Locate the cell with the specified text and output its (X, Y) center coordinate. 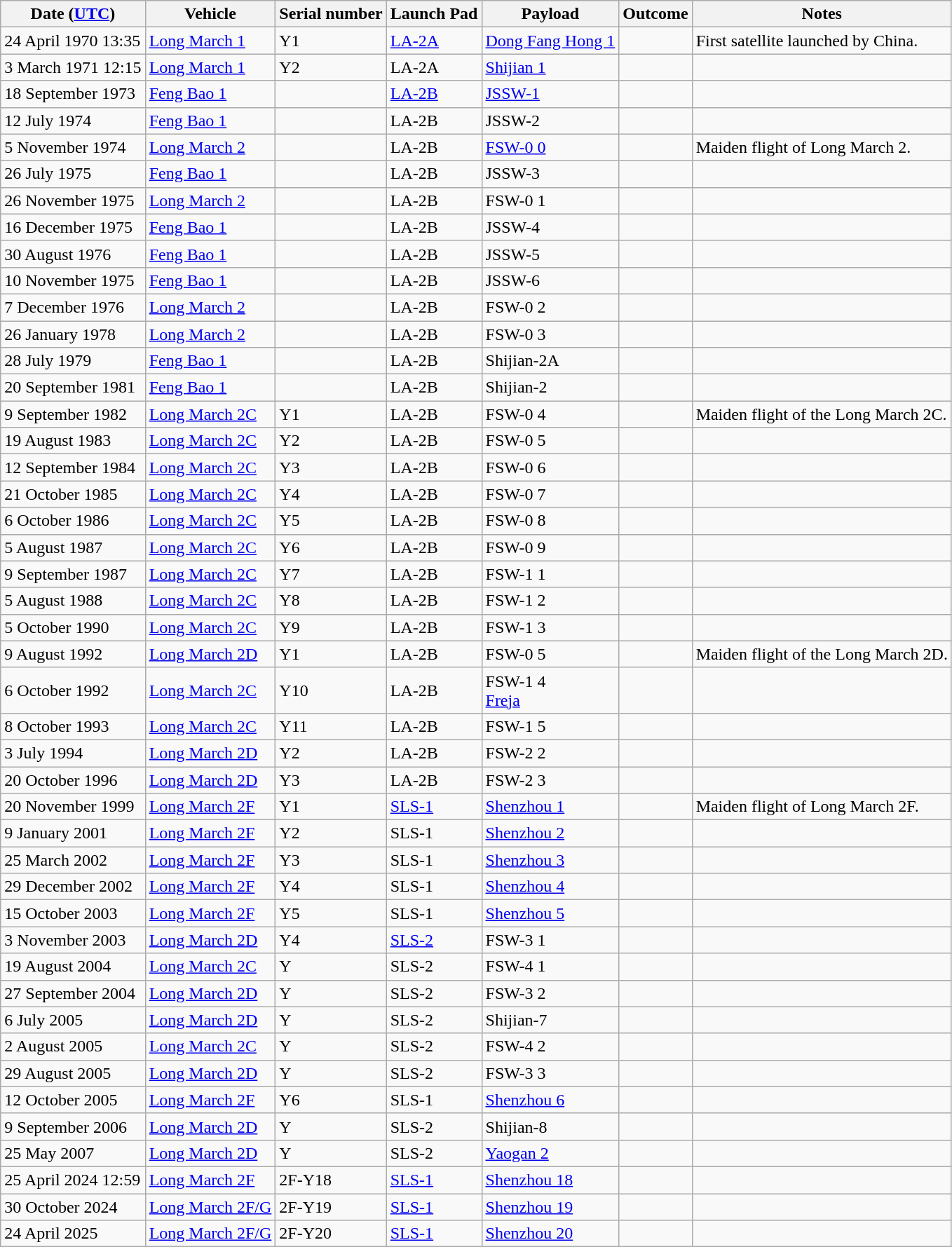
Shenzhou 3 (550, 860)
9 September 1982 (73, 414)
Notes (822, 14)
JSSW-6 (550, 280)
Shenzhou 6 (550, 1100)
Launch Pad (434, 14)
Maiden flight of the Long March 2C. (822, 414)
18 September 1973 (73, 94)
Maiden flight of the Long March 2D. (822, 654)
FSW-3 3 (550, 1073)
28 July 1979 (73, 361)
12 September 1984 (73, 468)
Shenzhou 1 (550, 807)
2F-Y19 (331, 1206)
26 November 1975 (73, 200)
26 July 1975 (73, 174)
Y10 (331, 690)
FSW-2 2 (550, 753)
FSW-0 0 (550, 147)
5 November 1974 (73, 147)
6 October 1986 (73, 521)
FSW-0 8 (550, 521)
24 April 2025 (73, 1234)
FSW-1 5 (550, 726)
2F-Y20 (331, 1234)
FSW-0 7 (550, 494)
Yaogan 2 (550, 1153)
JSSW-2 (550, 121)
3 November 2003 (73, 940)
27 September 2004 (73, 993)
Shenzhou 20 (550, 1234)
3 March 1971 12:15 (73, 67)
19 August 2004 (73, 967)
5 August 1987 (73, 547)
Shijian-2A (550, 361)
21 October 1985 (73, 494)
FSW-4 1 (550, 967)
Shijian-2 (550, 388)
FSW-0 3 (550, 334)
30 August 1976 (73, 254)
FSW-2 3 (550, 780)
Vehicle (210, 14)
Shijian 1 (550, 67)
9 September 2006 (73, 1126)
FSW-1 4 Freja (550, 690)
2F-Y18 (331, 1180)
JSSW-4 (550, 227)
FSW-0 6 (550, 468)
20 September 1981 (73, 388)
25 April 2024 12:59 (73, 1180)
FSW-3 1 (550, 940)
FSW-1 1 (550, 574)
Y11 (331, 726)
Y9 (331, 627)
26 January 1978 (73, 334)
JSSW-5 (550, 254)
5 August 1988 (73, 601)
FSW-4 2 (550, 1047)
29 August 2005 (73, 1073)
Shenzhou 2 (550, 833)
16 December 1975 (73, 227)
25 March 2002 (73, 860)
Y8 (331, 601)
9 September 1987 (73, 574)
9 January 2001 (73, 833)
Serial number (331, 14)
5 October 1990 (73, 627)
Maiden flight of Long March 2. (822, 147)
6 July 2005 (73, 1020)
Date (UTC) (73, 14)
Payload (550, 14)
Outcome (655, 14)
FSW-3 2 (550, 993)
First satellite launched by China. (822, 41)
8 October 1993 (73, 726)
Shenzhou 19 (550, 1206)
Shenzhou 18 (550, 1180)
15 October 2003 (73, 913)
FSW-1 2 (550, 601)
FSW-1 3 (550, 627)
FSW-0 1 (550, 200)
30 October 2024 (73, 1206)
12 July 1974 (73, 121)
Y7 (331, 574)
20 November 1999 (73, 807)
20 October 1996 (73, 780)
25 May 2007 (73, 1153)
24 April 1970 13:35 (73, 41)
Maiden flight of Long March 2F. (822, 807)
JSSW-3 (550, 174)
10 November 1975 (73, 280)
2 August 2005 (73, 1047)
JSSW-1 (550, 94)
3 July 1994 (73, 753)
12 October 2005 (73, 1100)
FSW-0 4 (550, 414)
Shijian-8 (550, 1126)
7 December 1976 (73, 307)
FSW-0 9 (550, 547)
19 August 1983 (73, 441)
Shijian-7 (550, 1020)
29 December 2002 (73, 887)
Shenzhou 4 (550, 887)
Shenzhou 5 (550, 913)
Dong Fang Hong 1 (550, 41)
9 August 1992 (73, 654)
FSW-0 2 (550, 307)
6 October 1992 (73, 690)
